Determine the [x, y] coordinate at the center of the cell enclosing the given text.  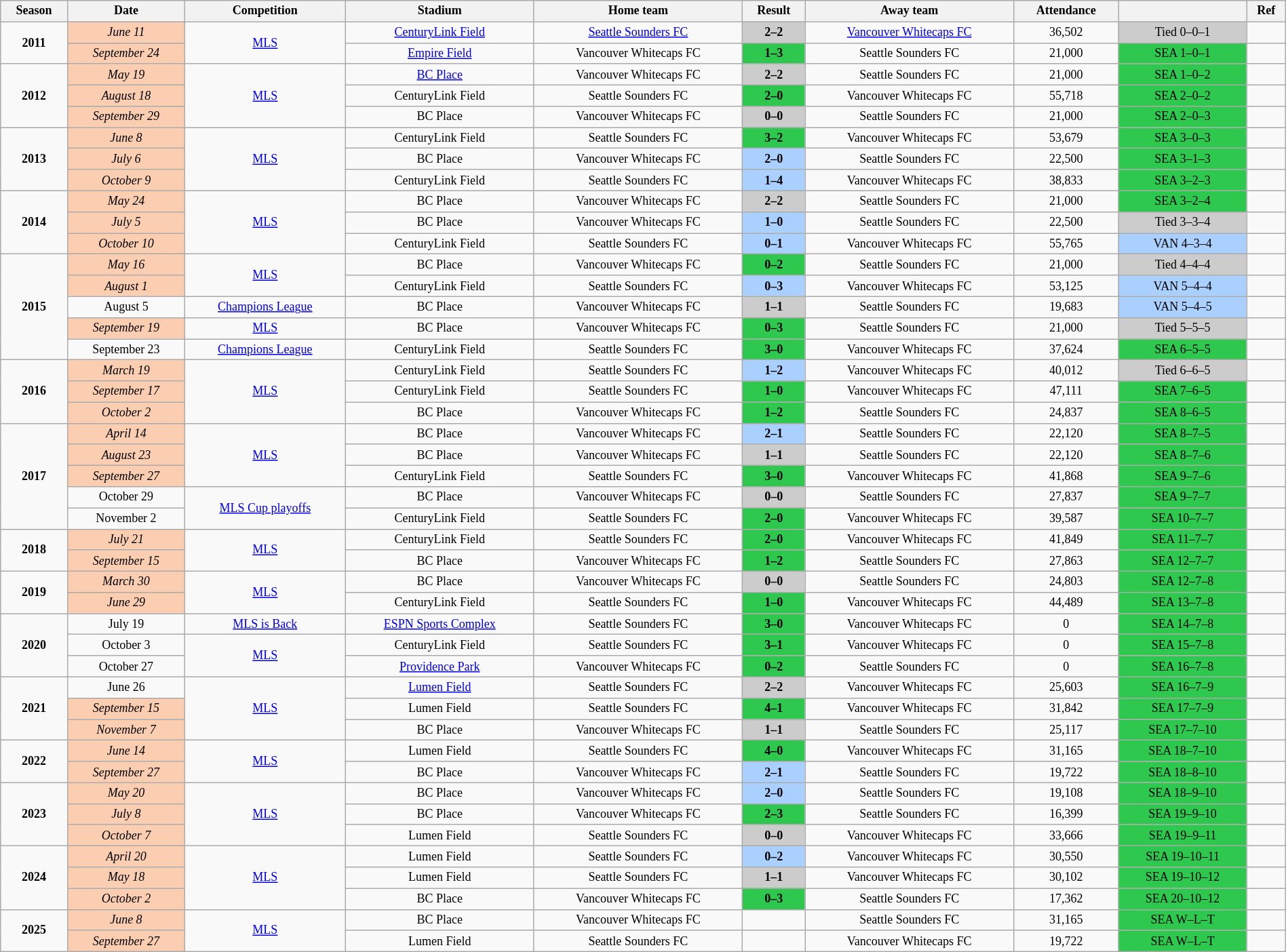
June 14 [126, 751]
Season [34, 11]
SEA 19–10–11 [1183, 857]
June 11 [126, 33]
October 9 [126, 180]
April 20 [126, 857]
Date [126, 11]
30,102 [1066, 877]
August 23 [126, 454]
May 19 [126, 75]
27,837 [1066, 498]
SEA 10–7–7 [1183, 518]
August 5 [126, 306]
Providence Park [440, 666]
SEA 9–7–7 [1183, 498]
39,587 [1066, 518]
SEA 8–7–5 [1183, 434]
SEA 18–7–10 [1183, 751]
Tied 0–0–1 [1183, 33]
SEA 7–6–5 [1183, 392]
Ref [1266, 11]
SEA 1–0–1 [1183, 53]
October 29 [126, 498]
SEA 1–0–2 [1183, 75]
2025 [34, 930]
SEA 3–2–3 [1183, 180]
July 21 [126, 540]
VAN 5–4–5 [1183, 306]
September 24 [126, 53]
4–0 [774, 751]
SEA 3–0–3 [1183, 138]
March 19 [126, 370]
July 8 [126, 814]
Result [774, 11]
SEA 2–0–3 [1183, 117]
VAN 4–3–4 [1183, 244]
VAN 5–4–4 [1183, 286]
2017 [34, 476]
1–3 [774, 53]
36,502 [1066, 33]
SEA 12–7–8 [1183, 582]
July 19 [126, 624]
2019 [34, 592]
19,683 [1066, 306]
40,012 [1066, 370]
MLS is Back [265, 624]
37,624 [1066, 350]
SEA 16–7–9 [1183, 688]
2011 [34, 43]
41,868 [1066, 476]
2015 [34, 307]
SEA 8–6–5 [1183, 412]
SEA 12–7–7 [1183, 560]
Tied 6–6–5 [1183, 370]
31,842 [1066, 708]
July 6 [126, 159]
27,863 [1066, 560]
May 24 [126, 201]
Stadium [440, 11]
MLS Cup playoffs [265, 508]
SEA 19–9–11 [1183, 835]
SEA 20–10–12 [1183, 899]
SEA 19–9–10 [1183, 814]
24,837 [1066, 412]
2022 [34, 761]
May 16 [126, 264]
SEA 17–7–9 [1183, 708]
44,489 [1066, 603]
25,117 [1066, 730]
SEA 11–7–7 [1183, 540]
May 18 [126, 877]
17,362 [1066, 899]
SEA 19–10–12 [1183, 877]
2018 [34, 550]
1–4 [774, 180]
September 17 [126, 392]
2024 [34, 878]
October 3 [126, 646]
Tied 4–4–4 [1183, 264]
November 2 [126, 518]
53,125 [1066, 286]
Away team [910, 11]
33,666 [1066, 835]
Home team [638, 11]
Tied 3–3–4 [1183, 222]
2016 [34, 392]
May 20 [126, 793]
25,603 [1066, 688]
SEA 14–7–8 [1183, 624]
SEA 15–7–8 [1183, 646]
SEA 18–8–10 [1183, 772]
Competition [265, 11]
30,550 [1066, 857]
3–1 [774, 646]
September 19 [126, 328]
March 30 [126, 582]
SEA 16–7–8 [1183, 666]
2021 [34, 709]
SEA 9–7–6 [1183, 476]
August 1 [126, 286]
SEA 8–7–6 [1183, 454]
September 23 [126, 350]
SEA 3–1–3 [1183, 159]
June 29 [126, 603]
SEA 17–7–10 [1183, 730]
2020 [34, 646]
16,399 [1066, 814]
November 7 [126, 730]
55,765 [1066, 244]
SEA 6–5–5 [1183, 350]
47,111 [1066, 392]
April 14 [126, 434]
2023 [34, 814]
August 18 [126, 95]
SEA 13–7–8 [1183, 603]
Attendance [1066, 11]
September 29 [126, 117]
3–2 [774, 138]
Tied 5–5–5 [1183, 328]
38,833 [1066, 180]
41,849 [1066, 540]
October 7 [126, 835]
2014 [34, 222]
53,679 [1066, 138]
Empire Field [440, 53]
19,108 [1066, 793]
2012 [34, 96]
June 26 [126, 688]
October 10 [126, 244]
55,718 [1066, 95]
SEA 2–0–2 [1183, 95]
July 5 [126, 222]
2–3 [774, 814]
SEA 3–2–4 [1183, 201]
October 27 [126, 666]
24,803 [1066, 582]
4–1 [774, 708]
ESPN Sports Complex [440, 624]
SEA 18–9–10 [1183, 793]
0–1 [774, 244]
2013 [34, 159]
